Pinpoint the cell where the given text exists, returning its [X, Y] midpoint coordinate. 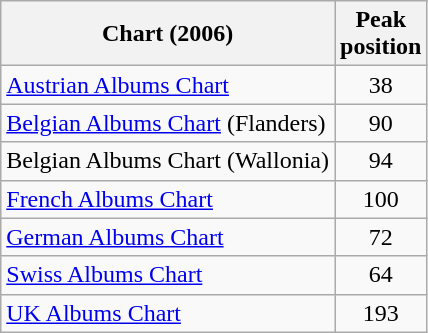
Belgian Albums Chart (Wallonia) [168, 161]
Peakposition [380, 34]
72 [380, 237]
90 [380, 123]
Belgian Albums Chart (Flanders) [168, 123]
Swiss Albums Chart [168, 275]
German Albums Chart [168, 237]
94 [380, 161]
UK Albums Chart [168, 313]
38 [380, 85]
64 [380, 275]
Austrian Albums Chart [168, 85]
100 [380, 199]
French Albums Chart [168, 199]
Chart (2006) [168, 34]
193 [380, 313]
